From the cell containing the given text, extract its center point as (x, y) coordinate. 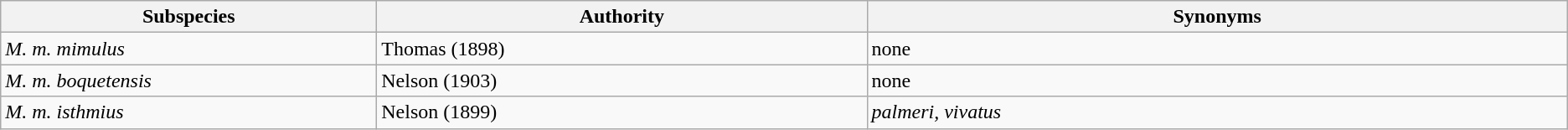
M. m. mimulus (189, 49)
Thomas (1898) (622, 49)
Synonyms (1217, 17)
Nelson (1899) (622, 112)
M. m. boquetensis (189, 81)
palmeri, vivatus (1217, 112)
Nelson (1903) (622, 81)
Authority (622, 17)
Subspecies (189, 17)
M. m. isthmius (189, 112)
